For the text-containing cell, return its midpoint in [x, y] coordinate format. 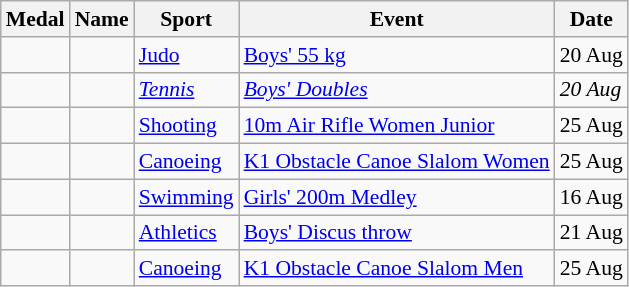
Judo [186, 55]
Boys' Doubles [397, 90]
10m Air Rifle Women Junior [397, 126]
Athletics [186, 233]
21 Aug [592, 233]
Girls' 200m Medley [397, 197]
Sport [186, 19]
Swimming [186, 197]
Name [102, 19]
K1 Obstacle Canoe Slalom Women [397, 162]
Event [397, 19]
Medal [36, 19]
K1 Obstacle Canoe Slalom Men [397, 269]
Shooting [186, 126]
Date [592, 19]
Boys' 55 kg [397, 55]
16 Aug [592, 197]
Tennis [186, 90]
Boys' Discus throw [397, 233]
